Provide the (X, Y) coordinate of the cell's center where the given text is located.  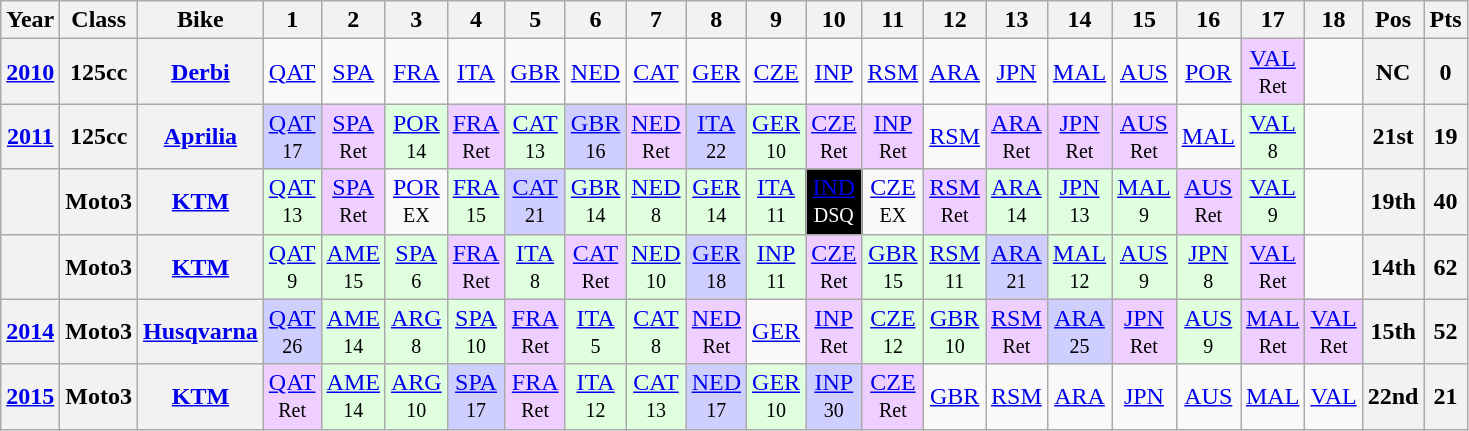
SPA6 (416, 266)
INP11 (776, 266)
2 (353, 20)
Class (99, 20)
QAT17 (292, 136)
6 (595, 20)
MAL12 (1079, 266)
13 (1017, 20)
POR14 (416, 136)
16 (1208, 20)
ITA8 (535, 266)
12 (955, 20)
GBR15 (893, 266)
CAT8 (656, 332)
52 (1446, 332)
VAL8 (1272, 136)
VAL (1334, 396)
CZE (776, 72)
18 (1334, 20)
4 (476, 20)
21 (1446, 396)
ARG8 (416, 332)
INDDSQ (834, 202)
Aprilia (201, 136)
JPN8 (1208, 266)
19 (1446, 136)
AME15 (353, 266)
RSM11 (955, 266)
MAL9 (1144, 202)
JPN13 (1079, 202)
FRA (416, 72)
SPA (353, 72)
62 (1446, 266)
SPA10 (476, 332)
ITA11 (776, 202)
5 (535, 20)
GBR14 (595, 202)
ITA5 (595, 332)
ITA12 (595, 396)
14 (1079, 20)
NC (1393, 72)
15 (1144, 20)
15th (1393, 332)
ITA22 (716, 136)
NED (595, 72)
NED17 (716, 396)
ARARet (1017, 136)
CZE12 (893, 332)
2011 (30, 136)
GER18 (716, 266)
GBR16 (595, 136)
11 (893, 20)
CAT21 (535, 202)
CATRet (595, 266)
CAT (656, 72)
8 (716, 20)
Pts (1446, 20)
QAT9 (292, 266)
INP30 (834, 396)
Pos (1393, 20)
ARG10 (416, 396)
FRA15 (476, 202)
QAT13 (292, 202)
INP (834, 72)
MALRet (1272, 332)
17 (1272, 20)
9 (776, 20)
ARA21 (1017, 266)
14th (1393, 266)
QATRet (292, 396)
GER14 (716, 202)
1 (292, 20)
ARA25 (1079, 332)
ITA (476, 72)
SPA17 (476, 396)
Husqvarna (201, 332)
ARA14 (1017, 202)
2014 (30, 332)
7 (656, 20)
POREX (416, 202)
POR (1208, 72)
0 (1446, 72)
NED10 (656, 266)
2015 (30, 396)
Year (30, 20)
VAL9 (1272, 202)
22nd (1393, 396)
Bike (201, 20)
CZEEX (893, 202)
19th (1393, 202)
NED8 (656, 202)
QAT26 (292, 332)
3 (416, 20)
2010 (30, 72)
Derbi (201, 72)
21st (1393, 136)
10 (834, 20)
40 (1446, 202)
GBR10 (955, 332)
QAT (292, 72)
